Extract the (x, y) coordinate from the center of the cell holding the provided text.  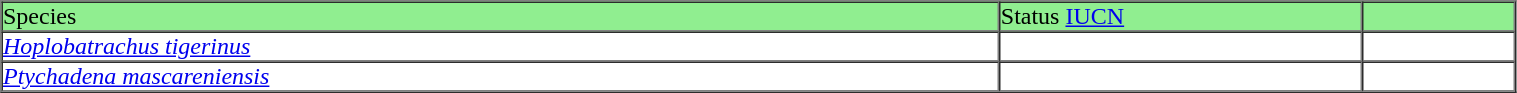
Hoplobatrachus tigerinus (501, 47)
Species (501, 17)
Status IUCN (1180, 17)
Ptychadena mascareniensis (501, 77)
